Find where the given text appears and provide that cell's center as (x, y) coordinate. 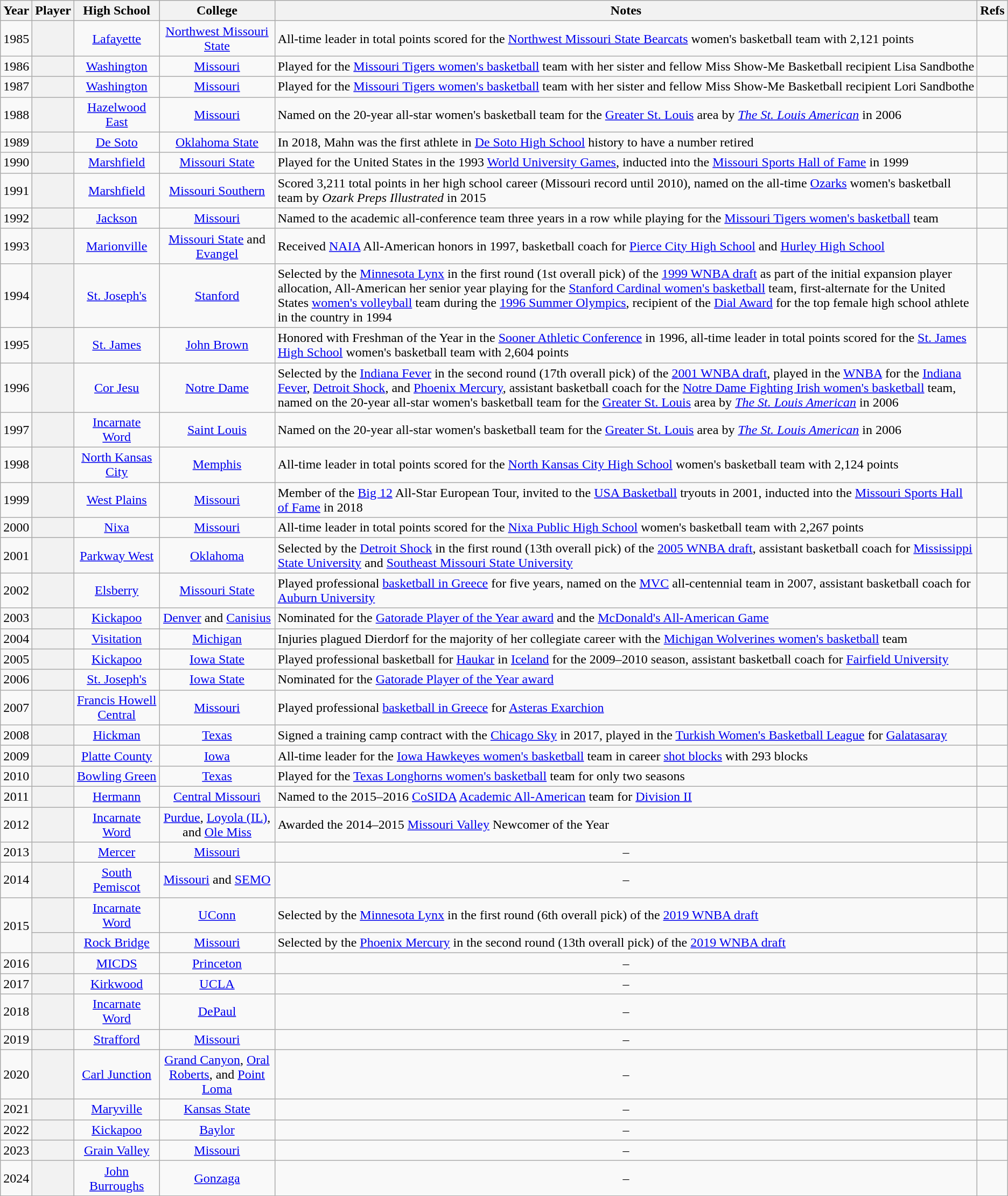
Carl Junction (117, 1074)
Hermann (117, 796)
Marionville (117, 246)
2009 (16, 756)
2006 (16, 680)
West Plains (117, 500)
Played for the Missouri Tigers women's basketball team with her sister and fellow Miss Show-Me Basketball recipient Lori Sandbothe (626, 87)
1985 (16, 39)
2022 (16, 1130)
Selected by the Phoenix Mercury in the second round (13th overall pick) of the 2019 WNBA draft (626, 943)
Nominated for the Gatorade Player of the Year award (626, 680)
MICDS (117, 963)
Named to the academic all-conference team three years in a row while playing for the Missouri Tigers women's basketball team (626, 218)
All-time leader for the Iowa Hawkeyes women's basketball team in career shot blocks with 293 blocks (626, 756)
1998 (16, 465)
North Kansas City (117, 465)
All-time leader in total points scored for the Nixa Public High School women's basketball team with 2,267 points (626, 528)
Princeton (217, 963)
Missouri Southern (217, 191)
Lafayette (117, 39)
Nominated for the Gatorade Player of the Year award and the McDonald's All-American Game (626, 618)
1987 (16, 87)
Oklahoma (217, 556)
1986 (16, 66)
De Soto (117, 142)
Missouri State and Evangel (217, 246)
John Burroughs (117, 1178)
Platte County (117, 756)
Northwest Missouri State (217, 39)
College (217, 11)
Awarded the 2014–2015 Missouri Valley Newcomer of the Year (626, 824)
1996 (16, 388)
Kansas State (217, 1109)
Played for the United States in the 1993 World University Games, inducted into the Missouri Sports Hall of Fame in 1999 (626, 163)
2021 (16, 1109)
2003 (16, 618)
1990 (16, 163)
Missouri and SEMO (217, 880)
UConn (217, 915)
Parkway West (117, 556)
1994 (16, 295)
Mercer (117, 852)
2011 (16, 796)
Year (16, 11)
1993 (16, 246)
2008 (16, 735)
1989 (16, 142)
Member of the Big 12 All-Star European Tour, invited to the USA Basketball tryouts in 2001, inducted into the Missouri Sports Hall of Fame in 2018 (626, 500)
2004 (16, 639)
UCLA (217, 984)
Strafford (117, 1039)
Bowling Green (117, 776)
2000 (16, 528)
Played professional basketball for Haukar in Iceland for the 2009–2010 season, assistant basketball coach for Fairfield University (626, 659)
2024 (16, 1178)
Selected by the Minnesota Lynx in the first round (6th overall pick) of the 2019 WNBA draft (626, 915)
Oklahoma State (217, 142)
Central Missouri (217, 796)
Hazelwood East (117, 114)
Michigan (217, 639)
Purdue, Loyola (IL), and Ole Miss (217, 824)
Baylor (217, 1130)
2017 (16, 984)
All-time leader in total points scored for the Northwest Missouri State Bearcats women's basketball team with 2,121 points (626, 39)
Visitation (117, 639)
1999 (16, 500)
Grand Canyon, Oral Roberts, and Point Loma (217, 1074)
2014 (16, 880)
1995 (16, 345)
St. James (117, 345)
Received NAIA All-American honors in 1997, basketball coach for Pierce City High School and Hurley High School (626, 246)
Maryville (117, 1109)
Iowa (217, 756)
Played professional basketball in Greece for Asteras Exarchion (626, 708)
Nixa (117, 528)
2020 (16, 1074)
Saint Louis (217, 430)
Hickman (117, 735)
Jackson (117, 218)
Kirkwood (117, 984)
High School (117, 11)
DePaul (217, 1011)
In 2018, Mahn was the first athlete in De Soto High School history to have a number retired (626, 142)
1988 (16, 114)
Played for the Missouri Tigers women's basketball team with her sister and fellow Miss Show-Me Basketball recipient Lisa Sandbothe (626, 66)
Elsberry (117, 590)
2018 (16, 1011)
Gonzaga (217, 1178)
Injuries plagued Dierdorf for the majority of her collegiate career with the Michigan Wolverines women's basketball team (626, 639)
Memphis (217, 465)
Signed a training camp contract with the Chicago Sky in 2017, played in the Turkish Women's Basketball League for Galatasaray (626, 735)
2005 (16, 659)
Notre Dame (217, 388)
John Brown (217, 345)
Player (53, 11)
Francis Howell Central (117, 708)
Rock Bridge (117, 943)
2002 (16, 590)
2010 (16, 776)
2013 (16, 852)
2019 (16, 1039)
2001 (16, 556)
1997 (16, 430)
2012 (16, 824)
South Pemiscot (117, 880)
Refs (992, 11)
Cor Jesu (117, 388)
Played for the Texas Longhorns women's basketball team for only two seasons (626, 776)
2023 (16, 1150)
2007 (16, 708)
Denver and Canisius (217, 618)
2016 (16, 963)
2015 (16, 925)
1991 (16, 191)
Stanford (217, 295)
1992 (16, 218)
Named to the 2015–2016 CoSIDA Academic All-American team for Division II (626, 796)
Notes (626, 11)
Grain Valley (117, 1150)
All-time leader in total points scored for the North Kansas City High School women's basketball team with 2,124 points (626, 465)
